Detect which cell encompasses the target text, then output its [X, Y] center coordinate. 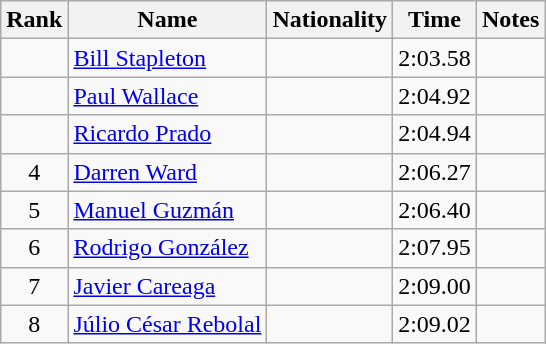
Manuel Guzmán [168, 210]
Paul Wallace [168, 96]
6 [34, 248]
Name [168, 20]
2:03.58 [435, 58]
Notes [510, 20]
2:09.02 [435, 324]
Bill Stapleton [168, 58]
Time [435, 20]
4 [34, 172]
Rodrigo González [168, 248]
Rank [34, 20]
Nationality [330, 20]
2:09.00 [435, 286]
Júlio César Rebolal [168, 324]
2:04.92 [435, 96]
Javier Careaga [168, 286]
Ricardo Prado [168, 134]
8 [34, 324]
Darren Ward [168, 172]
2:04.94 [435, 134]
7 [34, 286]
2:07.95 [435, 248]
5 [34, 210]
2:06.27 [435, 172]
2:06.40 [435, 210]
